Identify which cell holds the provided text, then report its [x, y] central coordinate. 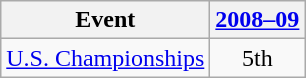
Event [106, 20]
2008–09 [258, 20]
U.S. Championships [106, 58]
5th [258, 58]
